Return the [X, Y] coordinate for the center point of the cell that contains the specified text.  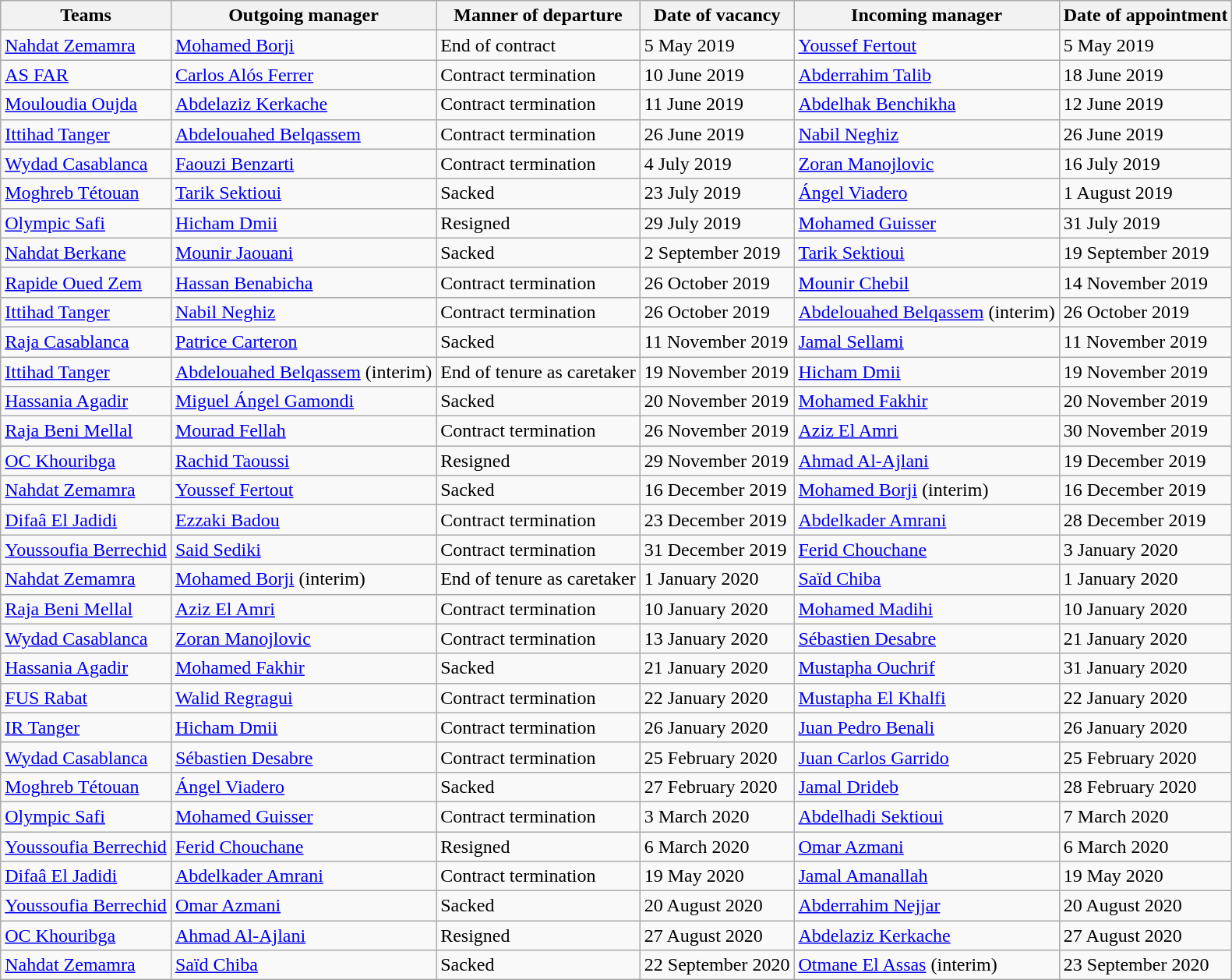
Mouloudia Oujda [86, 104]
14 November 2019 [1146, 282]
Mounir Chebil [927, 282]
2 September 2019 [717, 253]
Abdelhak Benchikha [927, 104]
Carlos Alós Ferrer [303, 75]
28 February 2020 [1146, 787]
19 September 2019 [1146, 253]
Walid Regragui [303, 698]
Rapide Oued Zem [86, 282]
19 December 2019 [1146, 461]
Said Sediki [303, 550]
Raja Casablanca [86, 341]
Patrice Carteron [303, 341]
13 January 2020 [717, 639]
End of contract [538, 45]
Faouzi Benzarti [303, 164]
Teams [86, 16]
10 June 2019 [717, 75]
31 January 2020 [1146, 668]
Incoming manager [927, 16]
Juan Pedro Benali [927, 727]
11 June 2019 [717, 104]
Rachid Taoussi [303, 461]
3 January 2020 [1146, 550]
Mohamed Madihi [927, 609]
Mourad Fellah [303, 431]
IR Tanger [86, 727]
Otmane El Assas (interim) [927, 965]
Manner of departure [538, 16]
29 July 2019 [717, 223]
18 June 2019 [1146, 75]
1 August 2019 [1146, 193]
Abdelouahed Belqassem [303, 134]
Juan Carlos Garrido [927, 757]
Jamal Drideb [927, 787]
23 December 2019 [717, 520]
Mustapha Ouchrif [927, 668]
Mohamed Borji [303, 45]
31 July 2019 [1146, 223]
29 November 2019 [717, 461]
Date of appointment [1146, 16]
Date of vacancy [717, 16]
31 December 2019 [717, 550]
Mounir Jaouani [303, 253]
Abderrahim Nejjar [927, 906]
3 March 2020 [717, 816]
FUS Rabat [86, 698]
23 September 2020 [1146, 965]
30 November 2019 [1146, 431]
Jamal Sellami [927, 341]
26 November 2019 [717, 431]
Jamal Amanallah [927, 876]
7 March 2020 [1146, 816]
Abdelhadi Sektioui [927, 816]
28 December 2019 [1146, 520]
Miguel Ángel Gamondi [303, 402]
22 September 2020 [717, 965]
AS FAR [86, 75]
27 February 2020 [717, 787]
Abderrahim Talib [927, 75]
23 July 2019 [717, 193]
4 July 2019 [717, 164]
Ezzaki Badou [303, 520]
Mustapha El Khalfi [927, 698]
Nahdat Berkane [86, 253]
Hassan Benabicha [303, 282]
16 July 2019 [1146, 164]
12 June 2019 [1146, 104]
Outgoing manager [303, 16]
